Output the [x, y] coordinate of the center of the cell containing the given text.  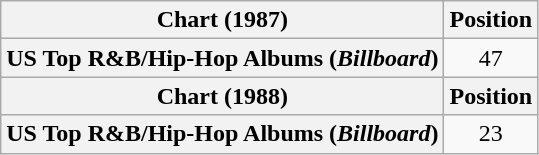
23 [491, 134]
Chart (1988) [222, 96]
Chart (1987) [222, 20]
47 [491, 58]
